Capture the cell that displays the provided text and extract its [x, y] central coordinate. 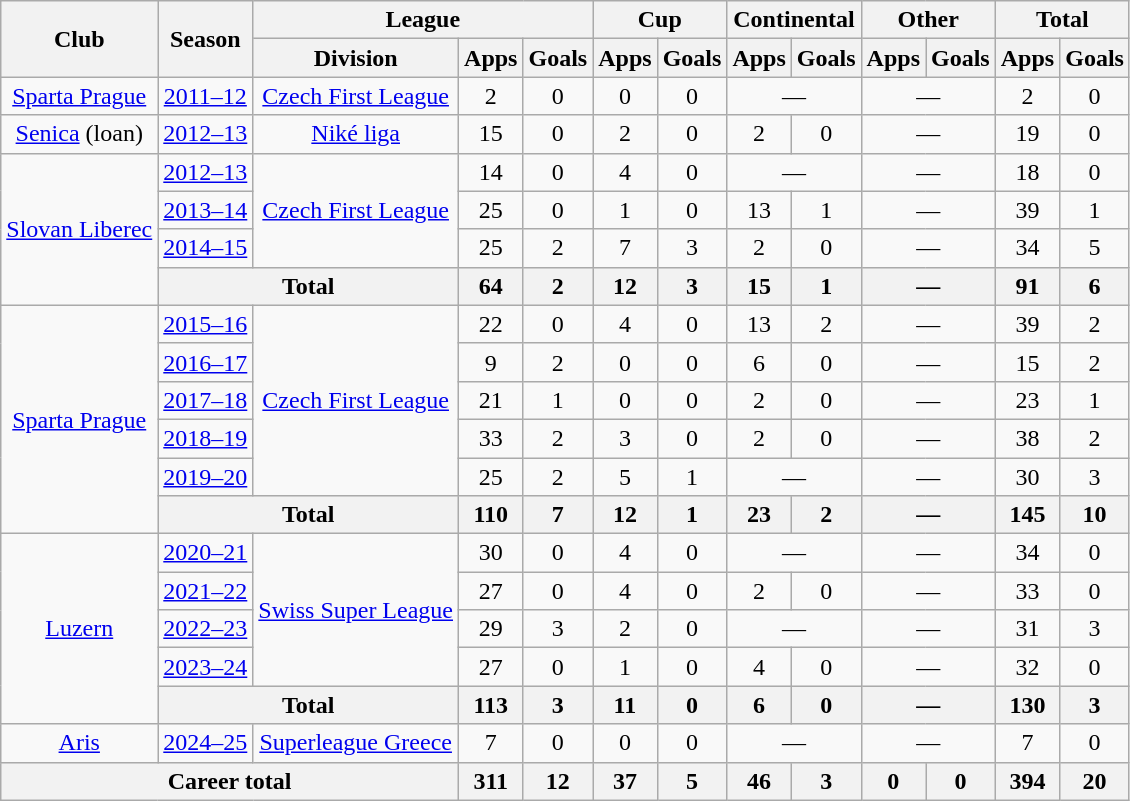
11 [625, 705]
Career total [230, 781]
2021–22 [206, 591]
Niké liga [356, 134]
18 [1027, 172]
29 [491, 629]
2013–14 [206, 210]
2015–16 [206, 324]
2011–12 [206, 96]
37 [625, 781]
2022–23 [206, 629]
32 [1027, 667]
Slovan Liberec [80, 229]
91 [1027, 286]
Club [80, 39]
Swiss Super League [356, 610]
Senica (loan) [80, 134]
Division [356, 58]
Superleague Greece [356, 743]
Other [928, 20]
21 [491, 400]
31 [1027, 629]
Season [206, 39]
20 [1095, 781]
130 [1027, 705]
9 [491, 362]
394 [1027, 781]
2014–15 [206, 248]
League [423, 20]
14 [491, 172]
2024–25 [206, 743]
2017–18 [206, 400]
Continental [794, 20]
38 [1027, 438]
Luzern [80, 629]
2018–19 [206, 438]
2019–20 [206, 477]
19 [1027, 134]
145 [1027, 515]
2016–17 [206, 362]
22 [491, 324]
110 [491, 515]
Aris [80, 743]
64 [491, 286]
10 [1095, 515]
2020–21 [206, 553]
46 [759, 781]
311 [491, 781]
2023–24 [206, 667]
Cup [660, 20]
113 [491, 705]
